Detect which cell encompasses the target text, then output its [x, y] center coordinate. 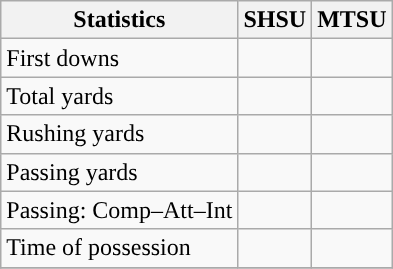
Passing: Comp–Att–Int [120, 210]
First downs [120, 58]
Time of possession [120, 248]
Total yards [120, 96]
Statistics [120, 20]
Rushing yards [120, 134]
MTSU [352, 20]
SHSU [275, 20]
Passing yards [120, 172]
